Detect which cell encompasses the target text, then output its (x, y) center coordinate. 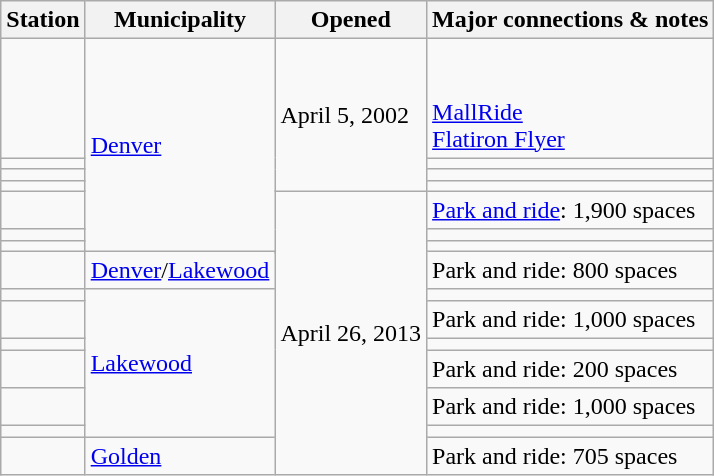
April 26, 2013 (351, 333)
Park and ride: 1,900 spaces (570, 210)
Park and ride: 800 spaces (570, 270)
April 5, 2002 (351, 115)
Major connections & notes (570, 20)
Denver/Lakewood (180, 270)
Opened (351, 20)
Lakewood (180, 362)
Golden (180, 456)
MallRide Flatiron Flyer (570, 98)
Station (43, 20)
Park and ride: 705 spaces (570, 456)
Denver (180, 145)
Municipality (180, 20)
Park and ride: 200 spaces (570, 369)
